Locate the cell with the specified text and output its (X, Y) center coordinate. 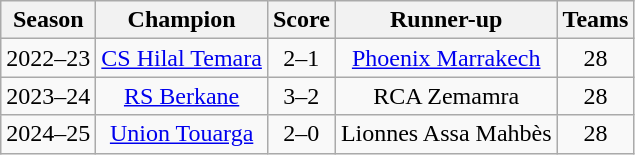
Phoenix Marrakech (446, 58)
2023–24 (48, 96)
RS Berkane (182, 96)
RCA Zemamra (446, 96)
Champion (182, 20)
2024–25 (48, 134)
Runner-up (446, 20)
Score (301, 20)
Teams (596, 20)
2–1 (301, 58)
3–2 (301, 96)
2022–23 (48, 58)
2–0 (301, 134)
Union Touarga (182, 134)
Lionnes Assa Mahbès (446, 134)
CS Hilal Temara (182, 58)
Season (48, 20)
